Extract the [X, Y] coordinate from the center of the cell holding the provided text.  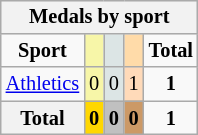
Sport [42, 51]
Medals by sport [100, 17]
Athletics [42, 84]
